Pinpoint the cell where the given text exists, returning its (X, Y) midpoint coordinate. 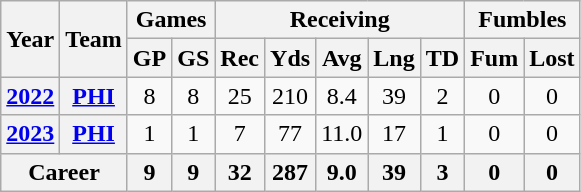
Career (64, 172)
32 (240, 172)
2023 (30, 134)
Team (94, 39)
Lng (394, 58)
Avg (342, 58)
TD (442, 58)
210 (290, 96)
287 (290, 172)
Receiving (340, 20)
8.4 (342, 96)
11.0 (342, 134)
3 (442, 172)
7 (240, 134)
Year (30, 39)
Yds (290, 58)
2022 (30, 96)
25 (240, 96)
Fum (494, 58)
Games (170, 20)
GP (149, 58)
Fumbles (522, 20)
Lost (552, 58)
2 (442, 96)
17 (394, 134)
9.0 (342, 172)
GS (194, 58)
77 (290, 134)
Rec (240, 58)
